For the text-containing cell, return its midpoint in [X, Y] coordinate format. 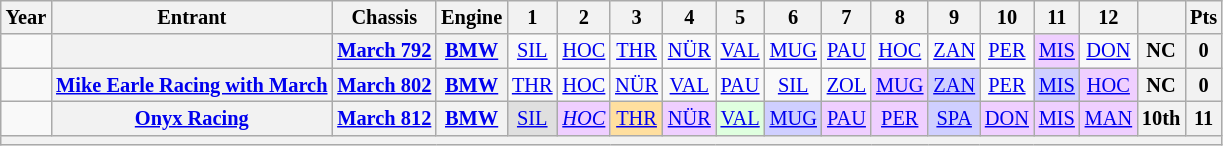
5 [740, 17]
Mike Earle Racing with March [192, 85]
Engine [472, 17]
March 792 [384, 51]
SPA [954, 118]
4 [690, 17]
10 [1007, 17]
Entrant [192, 17]
1 [532, 17]
Pts [1204, 17]
6 [794, 17]
10th [1161, 118]
2 [584, 17]
3 [636, 17]
March 802 [384, 85]
12 [1108, 17]
Onyx Racing [192, 118]
Chassis [384, 17]
MAN [1108, 118]
8 [900, 17]
March 812 [384, 118]
ZOL [846, 85]
9 [954, 17]
7 [846, 17]
Year [26, 17]
